Output the (x, y) coordinate of the center of the cell containing the given text.  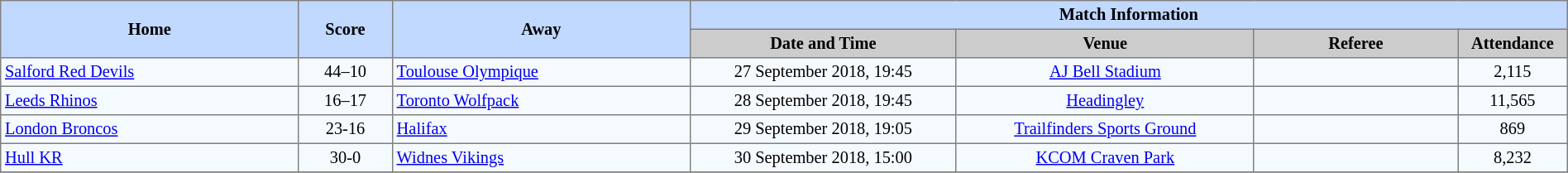
28 September 2018, 19:45 (823, 100)
869 (1513, 129)
30 September 2018, 15:00 (823, 157)
Salford Red Devils (150, 72)
Referee (1355, 43)
Headingley (1105, 100)
8,232 (1513, 157)
Toronto Wolfpack (541, 100)
AJ Bell Stadium (1105, 72)
27 September 2018, 19:45 (823, 72)
Match Information (1128, 15)
Leeds Rhinos (150, 100)
16–17 (346, 100)
30-0 (346, 157)
23-16 (346, 129)
Away (541, 30)
Hull KR (150, 157)
Score (346, 30)
Home (150, 30)
Toulouse Olympique (541, 72)
Widnes Vikings (541, 157)
Date and Time (823, 43)
Halifax (541, 129)
Attendance (1513, 43)
KCOM Craven Park (1105, 157)
2,115 (1513, 72)
Venue (1105, 43)
11,565 (1513, 100)
London Broncos (150, 129)
29 September 2018, 19:05 (823, 129)
Trailfinders Sports Ground (1105, 129)
44–10 (346, 72)
